Capture the cell that displays the provided text and extract its [X, Y] central coordinate. 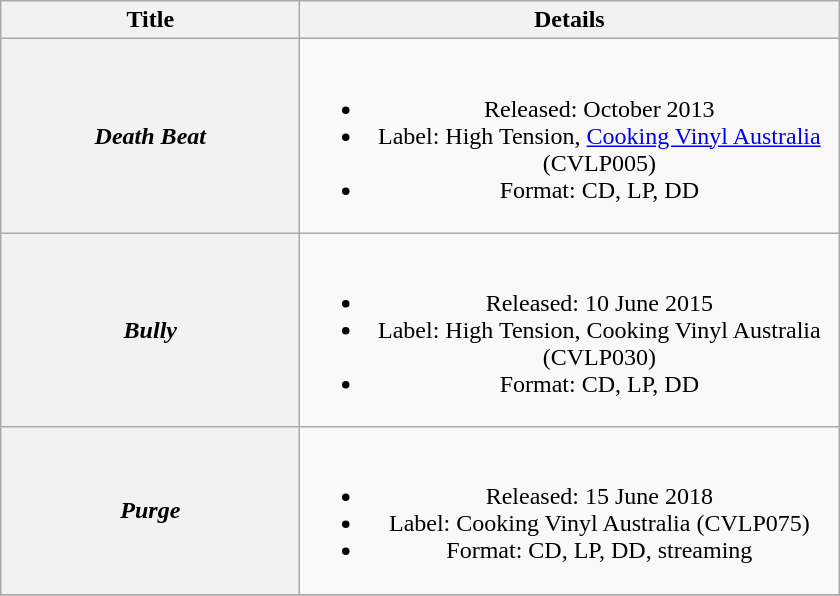
Bully [150, 330]
Details [570, 20]
Purge [150, 510]
Released: October 2013Label: High Tension, Cooking Vinyl Australia (CVLP005)Format: CD, LP, DD [570, 136]
Death Beat [150, 136]
Title [150, 20]
Released: 10 June 2015Label: High Tension, Cooking Vinyl Australia (CVLP030)Format: CD, LP, DD [570, 330]
Released: 15 June 2018 Label: Cooking Vinyl Australia (CVLP075)Format: CD, LP, DD, streaming [570, 510]
